Return the (x, y) coordinate for the center point of the cell that contains the specified text.  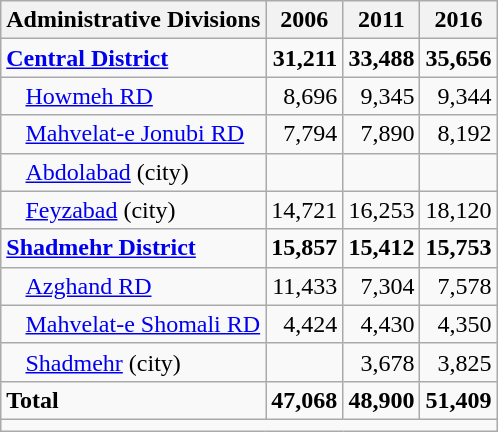
48,900 (382, 400)
9,344 (458, 96)
31,211 (304, 58)
7,890 (382, 134)
2006 (304, 20)
47,068 (304, 400)
Azghand RD (134, 286)
8,192 (458, 134)
11,433 (304, 286)
16,253 (382, 210)
2011 (382, 20)
Abdolabad (city) (134, 172)
9,345 (382, 96)
3,825 (458, 362)
4,424 (304, 324)
51,409 (458, 400)
18,120 (458, 210)
7,794 (304, 134)
2016 (458, 20)
14,721 (304, 210)
35,656 (458, 58)
Central District (134, 58)
7,578 (458, 286)
33,488 (382, 58)
Mahvelat-e Jonubi RD (134, 134)
8,696 (304, 96)
4,350 (458, 324)
Howmeh RD (134, 96)
4,430 (382, 324)
Feyzabad (city) (134, 210)
15,412 (382, 248)
Shadmehr (city) (134, 362)
3,678 (382, 362)
Mahvelat-e Shomali RD (134, 324)
Total (134, 400)
7,304 (382, 286)
Administrative Divisions (134, 20)
Shadmehr District (134, 248)
15,753 (458, 248)
15,857 (304, 248)
